Detect which cell encompasses the target text, then output its [X, Y] center coordinate. 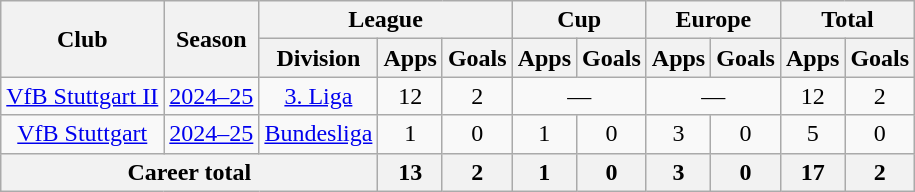
5 [812, 134]
13 [410, 172]
Cup [579, 20]
Division [318, 58]
Bundesliga [318, 134]
17 [812, 172]
Total [847, 20]
Career total [190, 172]
3. Liga [318, 96]
League [386, 20]
Europe [713, 20]
Club [82, 39]
VfB Stuttgart [82, 134]
Season [212, 39]
VfB Stuttgart II [82, 96]
